Output the [X, Y] coordinate of the center of the cell containing the given text.  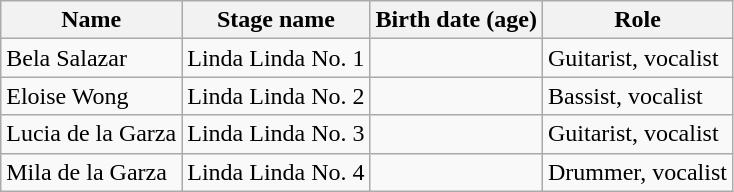
Birth date (age) [456, 20]
Drummer, vocalist [637, 172]
Stage name [276, 20]
Eloise Wong [92, 96]
Name [92, 20]
Linda Linda No. 2 [276, 96]
Lucia de la Garza [92, 134]
Bassist, vocalist [637, 96]
Bela Salazar [92, 58]
Linda Linda No. 4 [276, 172]
Linda Linda No. 3 [276, 134]
Mila de la Garza [92, 172]
Linda Linda No. 1 [276, 58]
Role [637, 20]
